Output the [X, Y] coordinate of the center of the cell containing the given text.  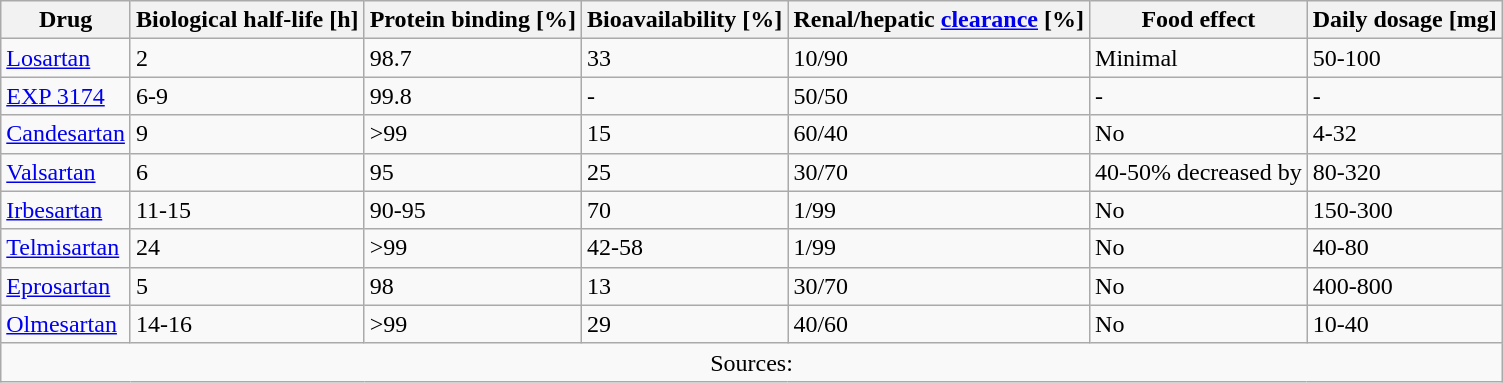
Food effect [1199, 20]
6 [247, 172]
40-50% decreased by [1199, 172]
24 [247, 248]
10/90 [939, 58]
5 [247, 286]
99.8 [472, 96]
90-95 [472, 210]
40-80 [1404, 248]
11-15 [247, 210]
Losartan [66, 58]
60/40 [939, 134]
Drug [66, 20]
Valsartan [66, 172]
Telmisartan [66, 248]
10-40 [1404, 324]
42-58 [684, 248]
98 [472, 286]
50-100 [1404, 58]
14-16 [247, 324]
400-800 [1404, 286]
4-32 [1404, 134]
70 [684, 210]
6-9 [247, 96]
Renal/hepatic clearance [%] [939, 20]
40/60 [939, 324]
9 [247, 134]
Minimal [1199, 58]
Eprosartan [66, 286]
29 [684, 324]
80-320 [1404, 172]
Candesartan [66, 134]
EXP 3174 [66, 96]
98.7 [472, 58]
Irbesartan [66, 210]
Biological half-life [h] [247, 20]
95 [472, 172]
Bioavailability [%] [684, 20]
Daily dosage [mg] [1404, 20]
150-300 [1404, 210]
Sources: [752, 362]
Protein binding [%] [472, 20]
2 [247, 58]
Olmesartan [66, 324]
50/50 [939, 96]
33 [684, 58]
25 [684, 172]
13 [684, 286]
15 [684, 134]
